From the cell containing the given text, extract its center point as [x, y] coordinate. 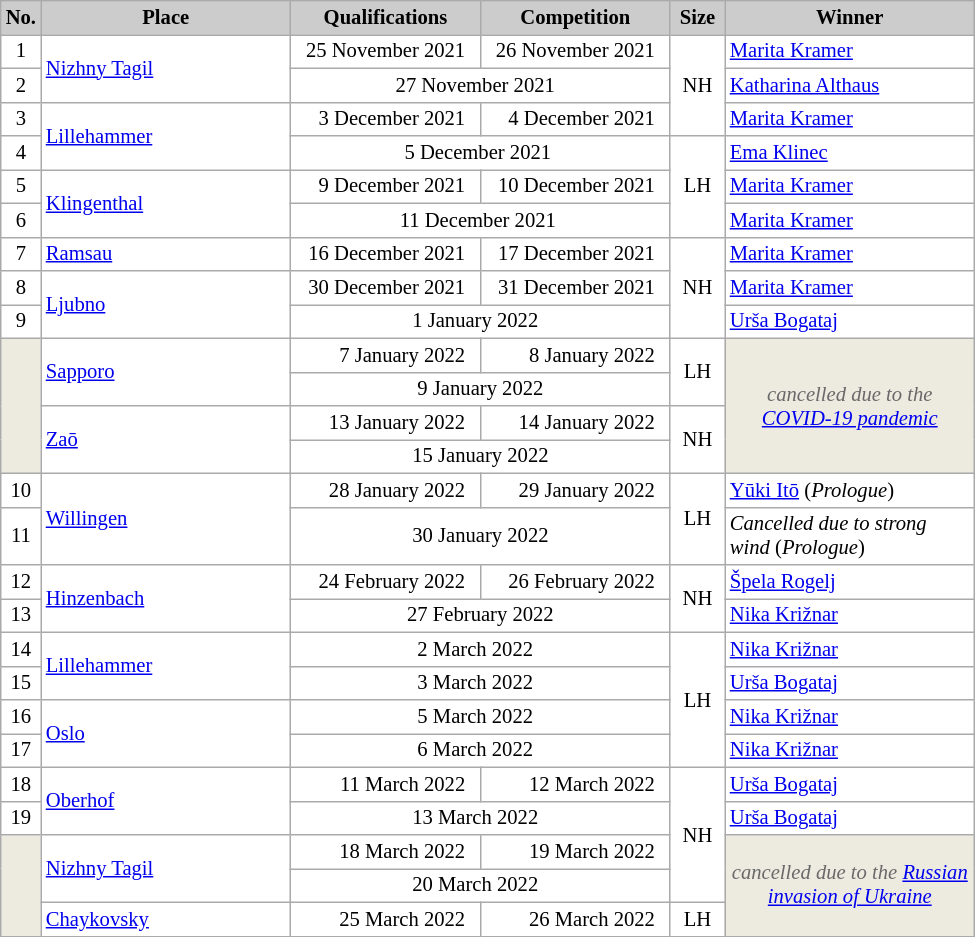
29 January 2022 [575, 490]
7 [21, 254]
Oslo [166, 734]
3 March 2022 [481, 683]
3 [21, 119]
5 December 2021 [481, 153]
11 [21, 536]
25 November 2021 [386, 51]
20 March 2022 [481, 885]
Ljubno [166, 304]
9 December 2021 [386, 186]
12 March 2022 [575, 784]
12 [21, 581]
7 January 2022 [386, 355]
Yūki Itō (Prologue) [850, 490]
Klingenthal [166, 203]
18 [21, 784]
16 [21, 717]
31 December 2021 [575, 287]
2 March 2022 [481, 649]
Willingen [166, 519]
Place [166, 17]
Size [698, 17]
Competition [575, 17]
11 March 2022 [386, 784]
Qualifications [386, 17]
9 January 2022 [481, 389]
No. [21, 17]
15 January 2022 [481, 456]
19 [21, 818]
cancelled due to theCOVID-19 pandemic [850, 406]
4 December 2021 [575, 119]
9 [21, 321]
Oberhof [166, 801]
27 November 2021 [481, 85]
3 December 2021 [386, 119]
17 [21, 750]
14 January 2022 [575, 423]
Sapporo [166, 372]
13 January 2022 [386, 423]
2 [21, 85]
11 December 2021 [481, 220]
Chaykovsky [166, 919]
6 [21, 220]
10 December 2021 [575, 186]
26 November 2021 [575, 51]
26 March 2022 [575, 919]
5 [21, 186]
cancelled due to the Russian invasion of Ukraine [850, 884]
15 [21, 683]
Ramsau [166, 254]
24 February 2022 [386, 581]
27 February 2022 [481, 615]
16 December 2021 [386, 254]
10 [21, 490]
30 January 2022 [481, 536]
Ema Klinec [850, 153]
8 January 2022 [575, 355]
4 [21, 153]
Winner [850, 17]
14 [21, 649]
Hinzenbach [166, 598]
19 March 2022 [575, 851]
13 [21, 615]
Zaō [166, 440]
1 January 2022 [481, 321]
5 March 2022 [481, 717]
30 December 2021 [386, 287]
Špela Rogelj [850, 581]
8 [21, 287]
6 March 2022 [481, 750]
25 March 2022 [386, 919]
Cancelled due to strong wind (Prologue) [850, 536]
18 March 2022 [386, 851]
Katharina Althaus [850, 85]
26 February 2022 [575, 581]
17 December 2021 [575, 254]
1 [21, 51]
28 January 2022 [386, 490]
13 March 2022 [481, 818]
